Search for the cell housing the specified text and yield its (X, Y) center coordinate. 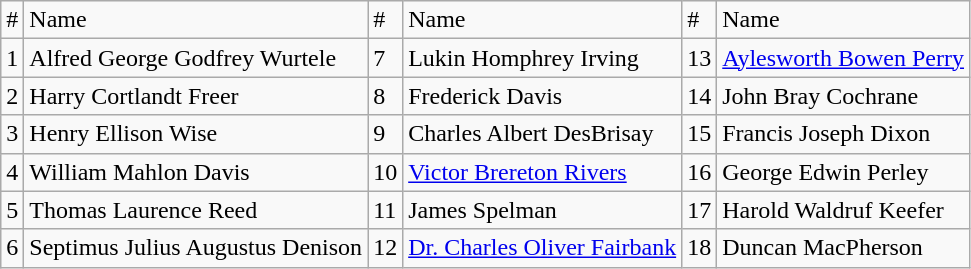
Alfred George Godfrey Wurtele (196, 58)
Victor Brereton Rivers (542, 172)
Henry Ellison Wise (196, 134)
18 (700, 248)
2 (12, 96)
1 (12, 58)
Charles Albert DesBrisay (542, 134)
Frederick Davis (542, 96)
William Mahlon Davis (196, 172)
Harold Waldruf Keefer (844, 210)
15 (700, 134)
Lukin Homphrey Irving (542, 58)
4 (12, 172)
6 (12, 248)
13 (700, 58)
7 (386, 58)
James Spelman (542, 210)
Dr. Charles Oliver Fairbank (542, 248)
12 (386, 248)
George Edwin Perley (844, 172)
Francis Joseph Dixon (844, 134)
10 (386, 172)
Duncan MacPherson (844, 248)
16 (700, 172)
Aylesworth Bowen Perry (844, 58)
Harry Cortlandt Freer (196, 96)
9 (386, 134)
5 (12, 210)
14 (700, 96)
17 (700, 210)
3 (12, 134)
8 (386, 96)
Thomas Laurence Reed (196, 210)
11 (386, 210)
Septimus Julius Augustus Denison (196, 248)
John Bray Cochrane (844, 96)
